Output the (x, y) coordinate of the center of the cell containing the given text.  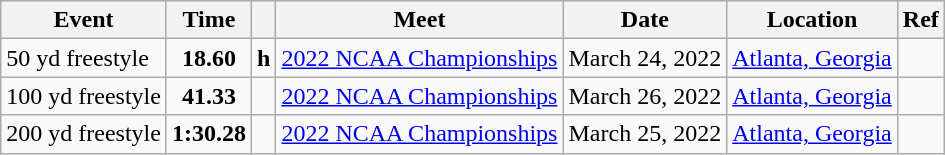
50 yd freestyle (84, 58)
1:30.28 (208, 134)
Event (84, 20)
Location (812, 20)
March 24, 2022 (645, 58)
Meet (420, 20)
March 26, 2022 (645, 96)
41.33 (208, 96)
March 25, 2022 (645, 134)
18.60 (208, 58)
Date (645, 20)
200 yd freestyle (84, 134)
Ref (920, 20)
Time (208, 20)
100 yd freestyle (84, 96)
h (263, 58)
